Return (X, Y) of the center of cell containing provided text 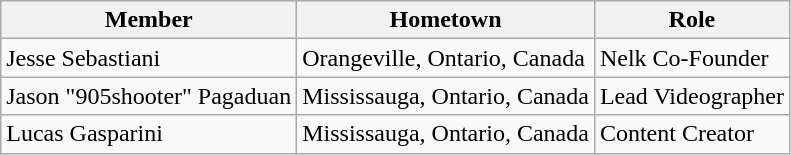
Nelk Co-Founder (692, 58)
Orangeville, Ontario, Canada (446, 58)
Lead Videographer (692, 96)
Role (692, 20)
Jesse Sebastiani (149, 58)
Lucas Gasparini (149, 134)
Jason "905shooter" Pagaduan (149, 96)
Member (149, 20)
Content Creator (692, 134)
Hometown (446, 20)
